Scan for the cell matching the given text and deliver its (x, y) coordinate at center. 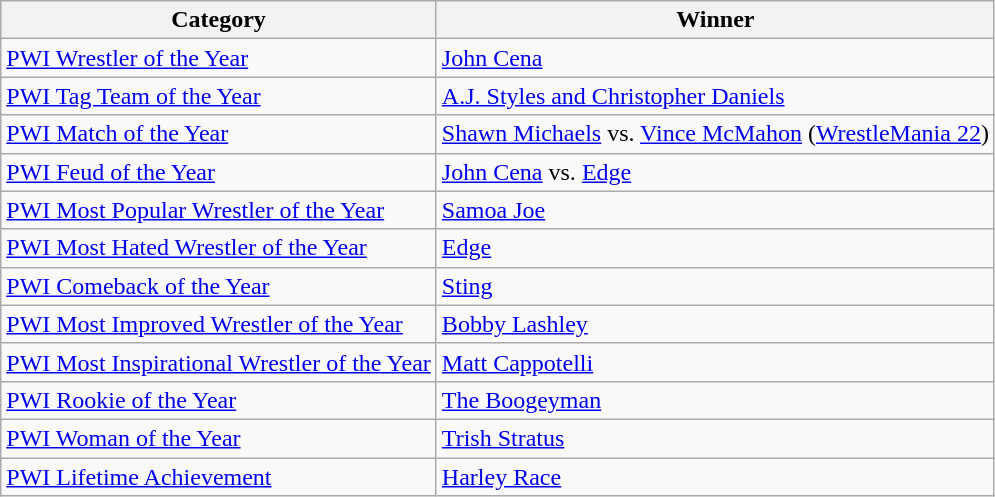
Edge (715, 248)
PWI Most Popular Wrestler of the Year (219, 210)
PWI Match of the Year (219, 134)
PWI Wrestler of the Year (219, 58)
PWI Most Hated Wrestler of the Year (219, 248)
The Boogeyman (715, 400)
Harley Race (715, 477)
PWI Rookie of the Year (219, 400)
PWI Lifetime Achievement (219, 477)
Samoa Joe (715, 210)
PWI Comeback of the Year (219, 286)
Category (219, 20)
John Cena vs. Edge (715, 172)
Winner (715, 20)
A.J. Styles and Christopher Daniels (715, 96)
John Cena (715, 58)
PWI Most Improved Wrestler of the Year (219, 324)
PWI Tag Team of the Year (219, 96)
Matt Cappotelli (715, 362)
PWI Woman of the Year (219, 438)
Bobby Lashley (715, 324)
Trish Stratus (715, 438)
PWI Feud of the Year (219, 172)
PWI Most Inspirational Wrestler of the Year (219, 362)
Shawn Michaels vs. Vince McMahon (WrestleMania 22) (715, 134)
Sting (715, 286)
